Return [x, y] of the center of cell containing provided text 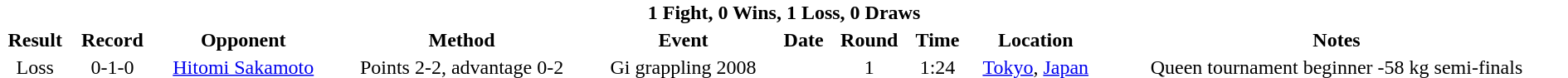
Location [1035, 40]
Notes [1337, 40]
Date [803, 40]
Method [461, 40]
Round [869, 40]
Event [684, 40]
1 Fight, 0 Wins, 1 Loss, 0 Draws [784, 12]
Opponent [243, 40]
Result [35, 40]
Record [112, 40]
Time [937, 40]
